Return the (x, y) coordinate for the center point of the cell that contains the specified text.  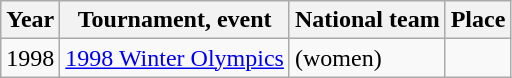
1998 Winter Olympics (175, 58)
Place (478, 20)
Tournament, event (175, 20)
Year (30, 20)
(women) (367, 58)
National team (367, 20)
1998 (30, 58)
